Return the (x, y) coordinate for the center point of the cell that contains the specified text.  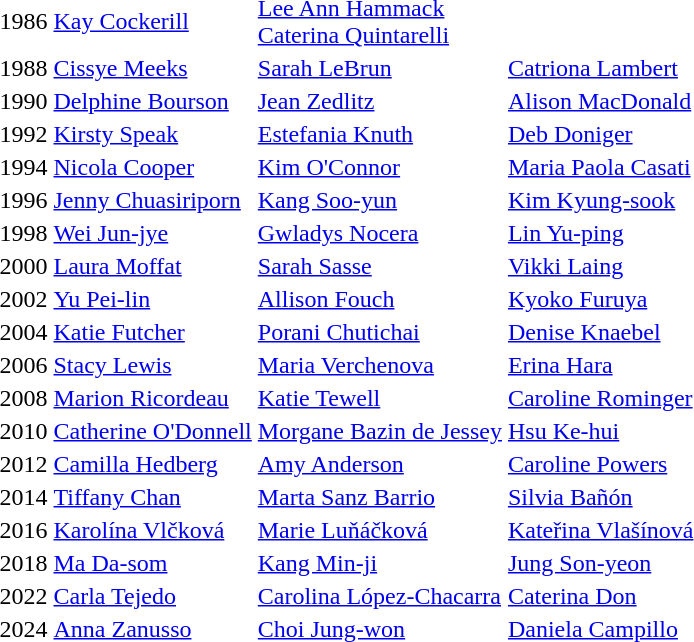
Jean Zedlitz (380, 101)
Marion Ricordeau (152, 398)
Katie Tewell (380, 398)
Tiffany Chan (152, 497)
Sarah LeBrun (380, 68)
Laura Moffat (152, 266)
Wei Jun-jye (152, 233)
Kang Soo-yun (380, 200)
Maria Verchenova (380, 365)
Camilla Hedberg (152, 464)
Marta Sanz Barrio (380, 497)
Porani Chutichai (380, 332)
Carolina López-Chacarra (380, 596)
Jenny Chuasiriporn (152, 200)
Carla Tejedo (152, 596)
Delphine Bourson (152, 101)
Nicola Cooper (152, 167)
Kirsty Speak (152, 134)
Ma Da-som (152, 563)
Morgane Bazin de Jessey (380, 431)
Allison Fouch (380, 299)
Cissye Meeks (152, 68)
Estefania Knuth (380, 134)
Kang Min-ji (380, 563)
Amy Anderson (380, 464)
Gwladys Nocera (380, 233)
Catherine O'Donnell (152, 431)
Kim O'Connor (380, 167)
Stacy Lewis (152, 365)
Yu Pei-lin (152, 299)
Katie Futcher (152, 332)
Sarah Sasse (380, 266)
Marie Luňáčková (380, 530)
Karolína Vlčková (152, 530)
